Detect which cell encompasses the target text, then output its [X, Y] center coordinate. 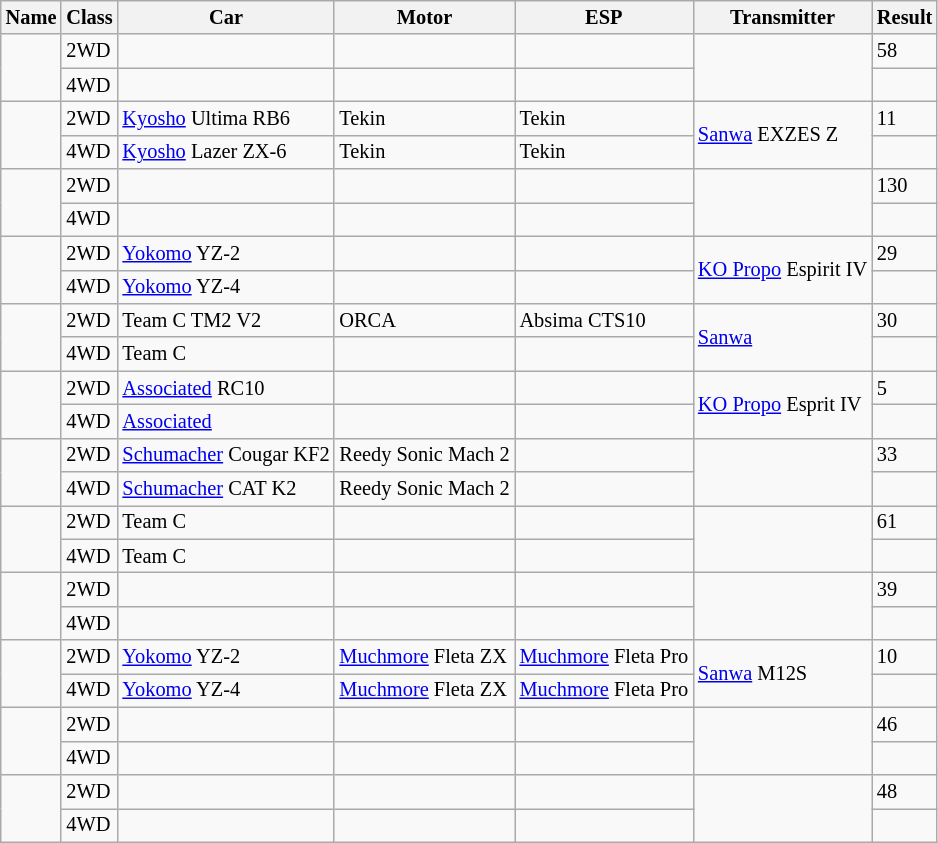
30 [904, 320]
Kyosho Lazer ZX-6 [226, 152]
Kyosho Ultima RB6 [226, 118]
130 [904, 186]
Absima CTS10 [604, 320]
61 [904, 522]
39 [904, 589]
48 [904, 791]
10 [904, 657]
ORCA [424, 320]
29 [904, 253]
5 [904, 388]
Schumacher Cougar KF2 [226, 455]
Schumacher CAT K2 [226, 489]
Car [226, 17]
Motor [424, 17]
ESP [604, 17]
KO Propo Esprit IV [782, 404]
46 [904, 724]
Class [89, 17]
Sanwa [782, 336]
Sanwa M12S [782, 674]
Team C TM2 V2 [226, 320]
Name [32, 17]
Transmitter [782, 17]
33 [904, 455]
11 [904, 118]
KO Propo Espirit IV [782, 270]
Result [904, 17]
58 [904, 51]
Sanwa EXZES Z [782, 134]
Associated [226, 421]
Associated RC10 [226, 388]
